Capture the cell that displays the provided text and extract its (X, Y) central coordinate. 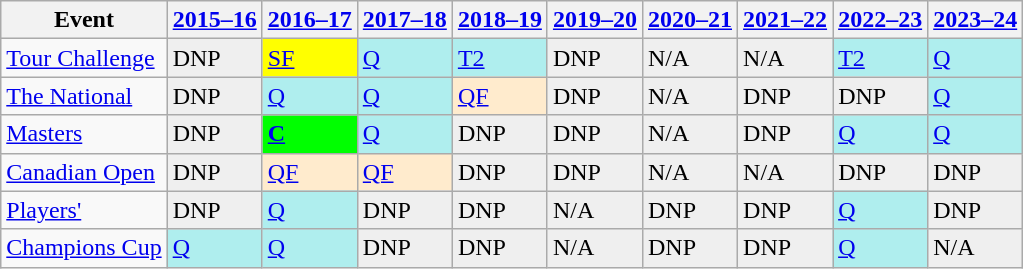
2021–22 (786, 20)
2020–21 (690, 20)
Canadian Open (84, 172)
Tour Challenge (84, 58)
The National (84, 96)
Champions Cup (84, 248)
2022–23 (880, 20)
Players' (84, 210)
C (310, 134)
2018–19 (500, 20)
2019–20 (594, 20)
2016–17 (310, 20)
2015–16 (214, 20)
Event (84, 20)
Masters (84, 134)
SF (310, 58)
2023–24 (976, 20)
2017–18 (404, 20)
